Output the (x, y) coordinate of the center of the cell containing the given text.  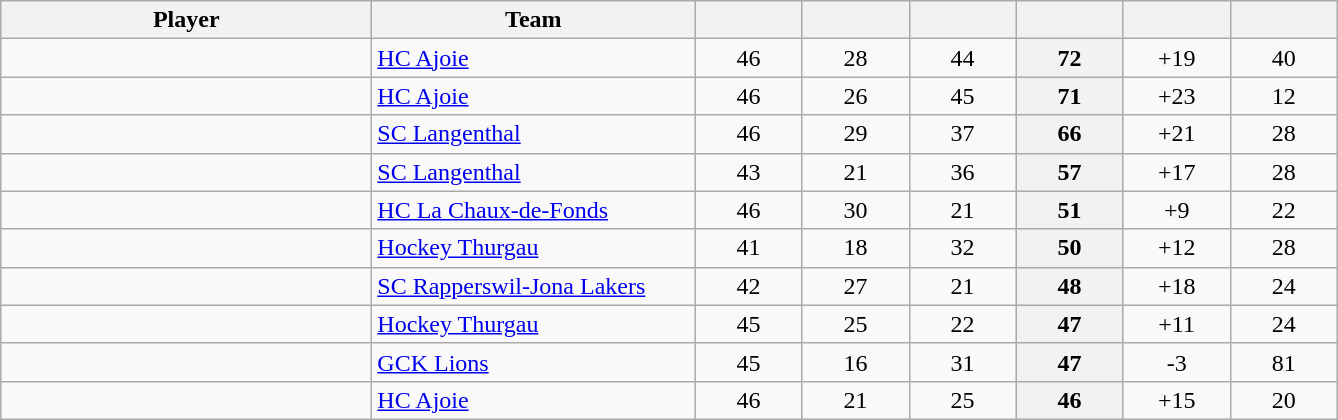
51 (1070, 210)
36 (962, 172)
48 (1070, 286)
81 (1284, 362)
37 (962, 134)
71 (1070, 96)
16 (856, 362)
72 (1070, 58)
26 (856, 96)
41 (748, 248)
44 (962, 58)
+11 (1176, 324)
27 (856, 286)
42 (748, 286)
+15 (1176, 400)
20 (1284, 400)
66 (1070, 134)
31 (962, 362)
Player (186, 20)
18 (856, 248)
32 (962, 248)
+21 (1176, 134)
50 (1070, 248)
30 (856, 210)
57 (1070, 172)
40 (1284, 58)
+12 (1176, 248)
-3 (1176, 362)
43 (748, 172)
+23 (1176, 96)
GCK Lions (534, 362)
SC Rapperswil-Jona Lakers (534, 286)
+19 (1176, 58)
12 (1284, 96)
+18 (1176, 286)
29 (856, 134)
+9 (1176, 210)
HC La Chaux-de-Fonds (534, 210)
Team (534, 20)
+17 (1176, 172)
